Search for the cell housing the specified text and yield its [X, Y] center coordinate. 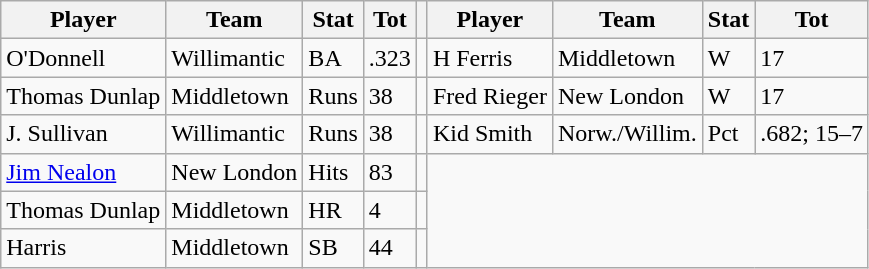
Fred Rieger [490, 96]
SB [333, 248]
O'Donnell [84, 58]
Hits [333, 172]
Kid Smith [490, 134]
H Ferris [490, 58]
83 [390, 172]
Norw./Willim. [627, 134]
44 [390, 248]
Harris [84, 248]
.323 [390, 58]
BA [333, 58]
4 [390, 210]
Pct [728, 134]
Jim Nealon [84, 172]
.682; 15–7 [812, 134]
J. Sullivan [84, 134]
HR [333, 210]
